From the cell containing the given text, extract its center point as (X, Y) coordinate. 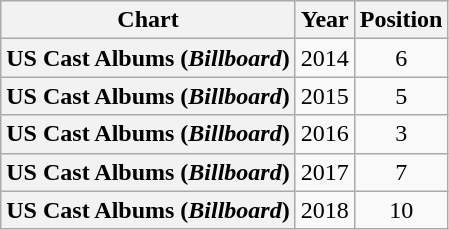
2016 (324, 134)
2017 (324, 172)
3 (401, 134)
Position (401, 20)
2018 (324, 210)
6 (401, 58)
2015 (324, 96)
2014 (324, 58)
Year (324, 20)
Chart (148, 20)
7 (401, 172)
5 (401, 96)
10 (401, 210)
